Detect which cell encompasses the target text, then output its (X, Y) center coordinate. 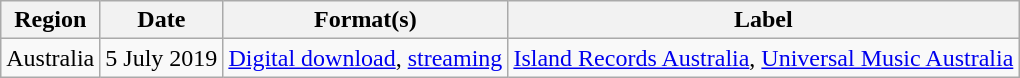
Island Records Australia, Universal Music Australia (764, 58)
Date (162, 20)
Label (764, 20)
5 July 2019 (162, 58)
Region (50, 20)
Australia (50, 58)
Digital download, streaming (366, 58)
Format(s) (366, 20)
